Locate the cell with the specified text and output its (x, y) center coordinate. 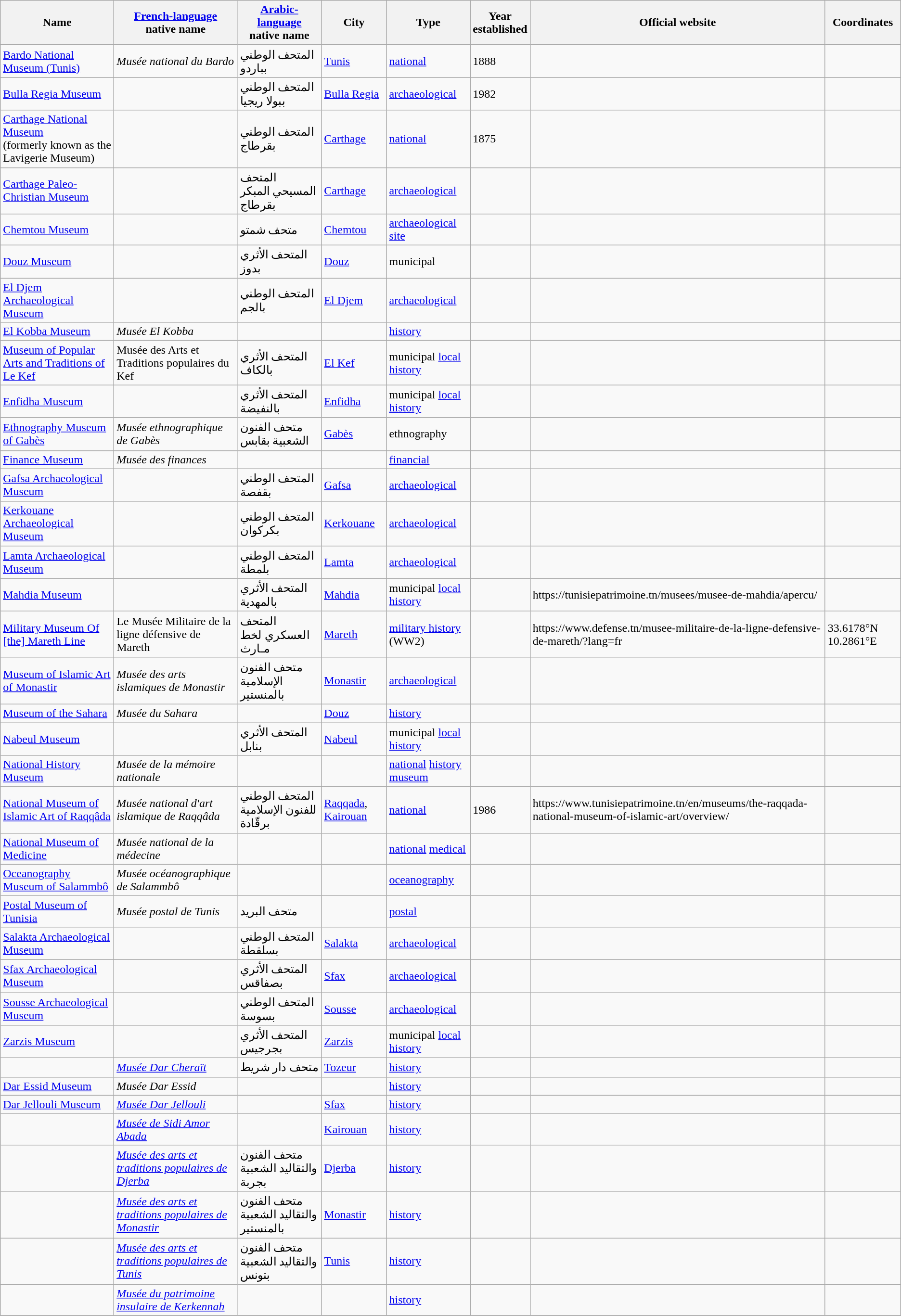
Coordinates (862, 23)
National Museum of Medicine (57, 849)
1875 (500, 139)
المتحف الوطني بقفصة (279, 485)
Enfidha (354, 401)
المتحف الوطني بقرطاج (279, 139)
Arabic-language native name (279, 23)
Musée Dar Cheraït (176, 1068)
المتحف العسكري لخط مـارث (279, 634)
Zarzis Museum (57, 1042)
Mahdia Museum (57, 595)
Gabès (354, 434)
City (354, 23)
Musée postal de Tunis (176, 911)
https://www.tunisiepatrimoine.tn/en/museums/the-raqqada-national-museum-of-islamic-art/overview/ (678, 810)
33.6178°N 10.2861°E (862, 634)
Enfidha Museum (57, 401)
Museum of the Sahara (57, 713)
متحف الفنون والتقاليد الشعبية بالمنستير (279, 1214)
Kerkouane (354, 524)
Nabeul Museum (57, 739)
Lamta Archaeological Museum (57, 562)
Musée des arts et traditions populaires de Monastir (176, 1214)
Dar Essid Museum (57, 1086)
المتحف الوطني للفنون الإسلامية برقّادة (279, 810)
Sousse Archaeological Museum (57, 1009)
Musée des finances (176, 460)
متحف الفنون الشعبية بقابس (279, 434)
El Djem (354, 300)
Chemtou (354, 230)
Military Museum Of [the] Mareth Line (57, 634)
المتحف الوطني بكركوان (279, 524)
المتحف الوطني بباردو (279, 61)
Gafsa Archaeological Museum (57, 485)
Bulla Regia Museum (57, 94)
Mareth (354, 634)
Musée des arts islamiques de Monastir (176, 681)
المتحف الأثري بالكاف (279, 363)
Musée du patrimoine insulaire de Kerkennah (176, 1300)
Oceanography Museum of Salammbô (57, 880)
national medical (428, 849)
Tozeur (354, 1068)
El Kobba Museum (57, 332)
Djerba (354, 1168)
Musée des arts et traditions populaires de Djerba (176, 1168)
Chemtou Museum (57, 230)
Musée national du Bardo (176, 61)
Le Musée Militaire de la ligne défensive de Mareth (176, 634)
المتحف الأثري بنابل (279, 739)
Musée de la mémoire nationale (176, 771)
https://tunisiepatrimoine.tn/musees/musee-de-mahdia/apercu/ (678, 595)
https://www.defense.tn/musee-militaire-de-la-ligne-defensive-de-mareth/?lang=fr (678, 634)
Type (428, 23)
Musée El Kobba (176, 332)
Musée de Sidi Amor Abada (176, 1129)
archaeological site (428, 230)
Year established (500, 23)
National History Museum (57, 771)
Musée national d'art islamique de Raqqâda (176, 810)
Museum of Popular Arts and Traditions of Le Kef (57, 363)
Raqqada, Kairouan (354, 810)
متحف البريد (279, 911)
Finance Museum (57, 460)
متحف دار شريط (279, 1068)
المتحف الوطني بسوسة (279, 1009)
المتحف الوطني بالجم (279, 300)
Douz Museum (57, 262)
المتحف الوطني بلمطة (279, 562)
Musée ethnographique de Gabès (176, 434)
1888 (500, 61)
Sfax Archaeological Museum (57, 976)
Musée océanographique de Salammbô (176, 880)
المتحف الوطني بسلقطة (279, 943)
Kerkouane Archaeological Museum (57, 524)
Kairouan (354, 1129)
Musée Dar Jellouli (176, 1104)
Dar Jellouli Museum (57, 1104)
Sousse (354, 1009)
military history (WW2) (428, 634)
Musée national de la médecine (176, 849)
متحف شمتو (279, 230)
National Museum of Islamic Art of Raqqâda (57, 810)
متحف الفنون والتقاليد الشعبية بجربة (279, 1168)
متحف الفنون والتقاليد الشعبية بتونس (279, 1261)
Salakta (354, 943)
El Djem Archaeological Museum (57, 300)
Postal Museum of Tunisia (57, 911)
Musée du Sahara (176, 713)
المتحف الأثري بالمهدية (279, 595)
Official website (678, 23)
Name (57, 23)
متحف الفنون الإسلامية بالمنستير (279, 681)
المتحف الوطني ببولا ريجيا (279, 94)
Gafsa (354, 485)
Bulla Regia (354, 94)
oceanography (428, 880)
Musée des arts et traditions populaires de Tunis (176, 1261)
municipal (428, 262)
المتحف الأثري بالنفيضة (279, 401)
المتحف الأثري بصفاقس (279, 976)
Museum of Islamic Art of Monastir (57, 681)
financial (428, 460)
1986 (500, 810)
Nabeul (354, 739)
Lamta (354, 562)
Carthage National Museum(formerly known as the Lavigerie Museum) (57, 139)
Mahdia (354, 595)
1982 (500, 94)
El Kef (354, 363)
المتحف المسيحي المبكر بقرطاج (279, 191)
national history museum (428, 771)
المتحف الأثري بدوز (279, 262)
Ethnography Museum of Gabès (57, 434)
French-language native name (176, 23)
Bardo National Museum (Tunis) (57, 61)
Salakta Archaeological Museum (57, 943)
Carthage Paleo-Christian Museum (57, 191)
Musée Dar Essid (176, 1086)
المتحف الأثري بجرجيس (279, 1042)
postal (428, 911)
Zarzis (354, 1042)
Musée des Arts et Traditions populaires du Kef (176, 363)
ethnography (428, 434)
